Capture the cell that displays the provided text and extract its (X, Y) central coordinate. 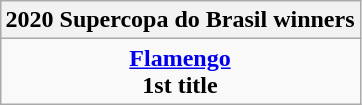
2020 Supercopa do Brasil winners (180, 20)
Flamengo1st title (180, 72)
